Extract the (X, Y) coordinate from the center of the cell holding the provided text.  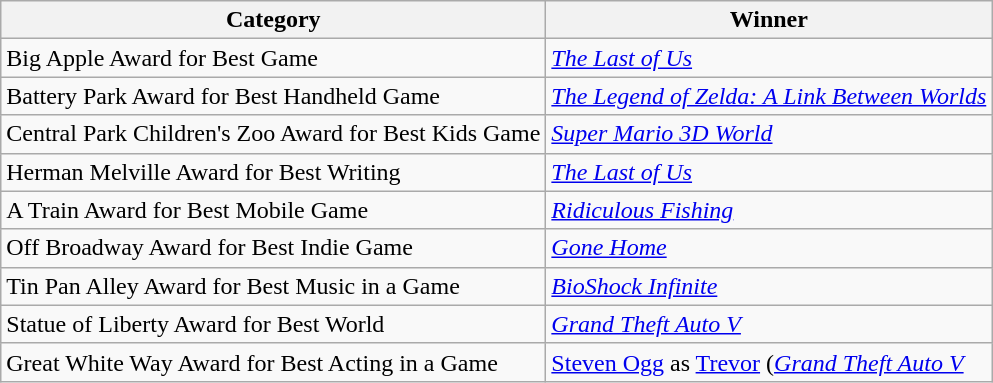
Battery Park Award for Best Handheld Game (274, 96)
Steven Ogg as Trevor (Grand Theft Auto V (769, 362)
Grand Theft Auto V (769, 324)
The Legend of Zelda: A Link Between Worlds (769, 96)
Herman Melville Award for Best Writing (274, 172)
Gone Home (769, 248)
Central Park Children's Zoo Award for Best Kids Game (274, 134)
Winner (769, 20)
Statue of Liberty Award for Best World (274, 324)
Category (274, 20)
BioShock Infinite (769, 286)
Tin Pan Alley Award for Best Music in a Game (274, 286)
A Train Award for Best Mobile Game (274, 210)
Great White Way Award for Best Acting in a Game (274, 362)
Ridiculous Fishing (769, 210)
Big Apple Award for Best Game (274, 58)
Super Mario 3D World (769, 134)
Off Broadway Award for Best Indie Game (274, 248)
